Return [X, Y] of the center of cell containing provided text 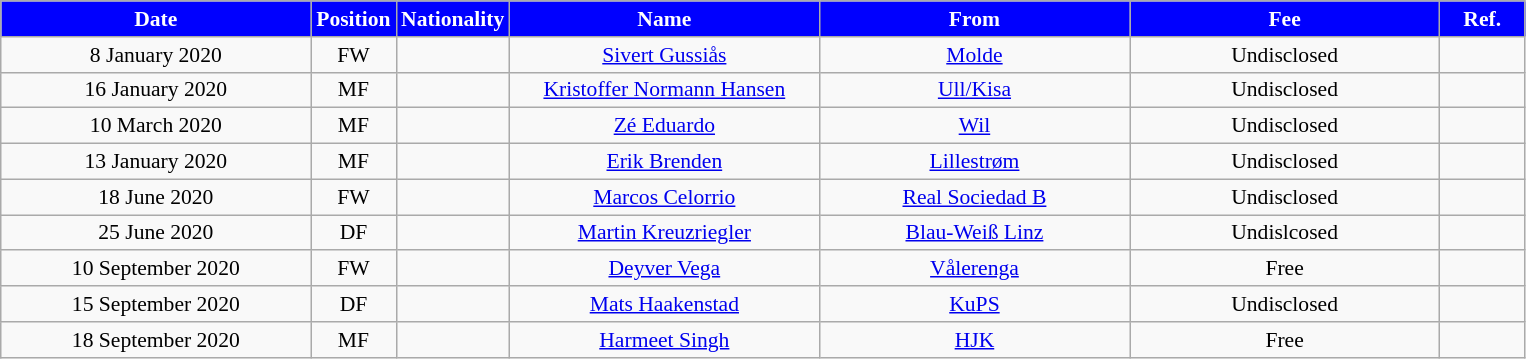
13 January 2020 [156, 162]
Sivert Gussiås [664, 55]
Erik Brenden [664, 162]
HJK [974, 340]
Ref. [1482, 19]
Ull/Kisa [974, 90]
25 June 2020 [156, 233]
Molde [974, 55]
Harmeet Singh [664, 340]
Martin Kreuzriegler [664, 233]
Nationality [452, 19]
Deyver Vega [664, 269]
18 June 2020 [156, 197]
Real Sociedad B [974, 197]
Kristoffer Normann Hansen [664, 90]
10 March 2020 [156, 126]
18 September 2020 [156, 340]
Position [354, 19]
15 September 2020 [156, 304]
Date [156, 19]
Marcos Celorrio [664, 197]
Name [664, 19]
Undislcosed [1285, 233]
10 September 2020 [156, 269]
Fee [1285, 19]
Wil [974, 126]
From [974, 19]
8 January 2020 [156, 55]
Zé Eduardo [664, 126]
Lillestrøm [974, 162]
16 January 2020 [156, 90]
Blau-Weiß Linz [974, 233]
Vålerenga [974, 269]
Mats Haakenstad [664, 304]
KuPS [974, 304]
